Provide the [x, y] coordinate of the cell's center where the given text is located.  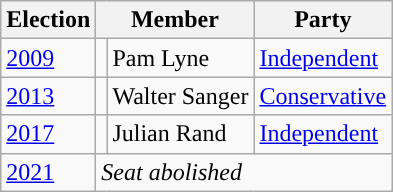
Conservative [323, 96]
2021 [48, 172]
Member [175, 20]
Pam Lyne [180, 58]
Julian Rand [180, 134]
2013 [48, 96]
Election [48, 20]
2009 [48, 58]
Party [323, 20]
Walter Sanger [180, 96]
2017 [48, 134]
Seat abolished [244, 172]
